Extract the [x, y] coordinate from the center of the cell holding the provided text.  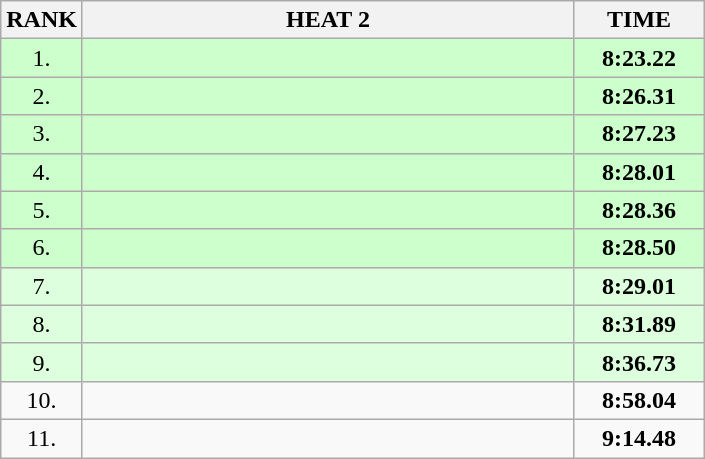
7. [42, 286]
1. [42, 58]
8:23.22 [640, 58]
9:14.48 [640, 438]
8:31.89 [640, 324]
11. [42, 438]
8:28.50 [640, 248]
TIME [640, 20]
6. [42, 248]
8:28.01 [640, 172]
HEAT 2 [328, 20]
10. [42, 400]
8:36.73 [640, 362]
RANK [42, 20]
2. [42, 96]
3. [42, 134]
8:26.31 [640, 96]
9. [42, 362]
4. [42, 172]
8:58.04 [640, 400]
5. [42, 210]
8:27.23 [640, 134]
8:29.01 [640, 286]
8:28.36 [640, 210]
8. [42, 324]
